Output the (x, y) coordinate of the center of the cell containing the given text.  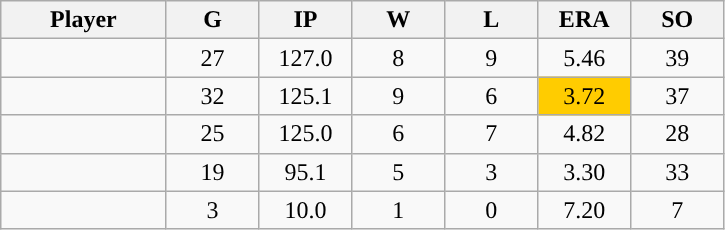
5 (398, 172)
125.1 (306, 96)
G (212, 20)
28 (678, 134)
10.0 (306, 210)
ERA (584, 20)
7.20 (584, 210)
4.82 (584, 134)
W (398, 20)
125.0 (306, 134)
25 (212, 134)
37 (678, 96)
95.1 (306, 172)
8 (398, 58)
3.72 (584, 96)
5.46 (584, 58)
SO (678, 20)
Player (84, 20)
0 (492, 210)
127.0 (306, 58)
1 (398, 210)
L (492, 20)
3.30 (584, 172)
27 (212, 58)
39 (678, 58)
19 (212, 172)
32 (212, 96)
33 (678, 172)
IP (306, 20)
